Output the [x, y] coordinate of the center of the cell containing the given text.  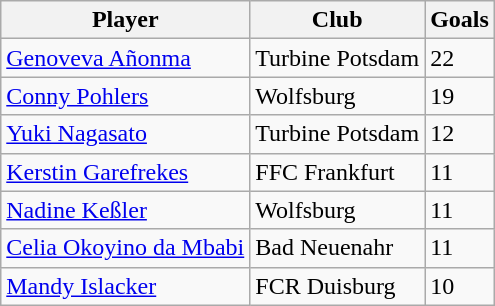
19 [460, 96]
Goals [460, 20]
Yuki Nagasato [126, 134]
Celia Okoyino da Mbabi [126, 248]
FCR Duisburg [338, 286]
Nadine Keßler [126, 210]
Mandy Islacker [126, 286]
Kerstin Garefrekes [126, 172]
12 [460, 134]
Club [338, 20]
FFC Frankfurt [338, 172]
10 [460, 286]
Bad Neuenahr [338, 248]
Player [126, 20]
Genoveva Añonma [126, 58]
Conny Pohlers [126, 96]
22 [460, 58]
